Provide the (x, y) coordinate of the cell's center where the given text is located.  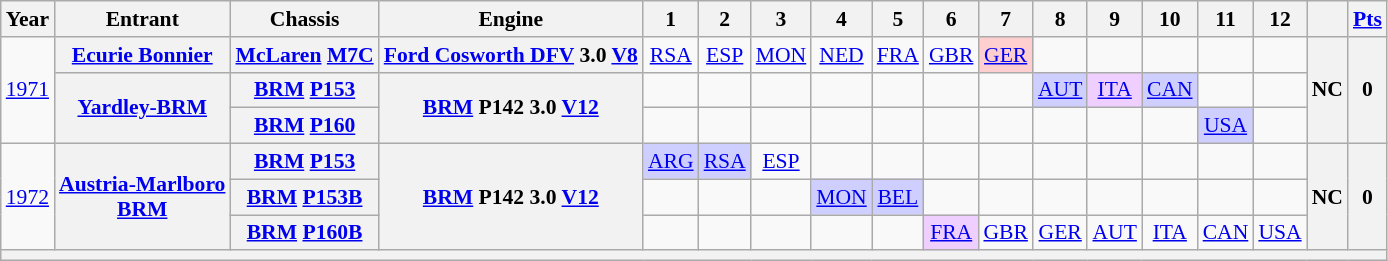
Engine (511, 19)
1971 (28, 90)
Yardley-BRM (142, 108)
BRM P160B (304, 233)
Year (28, 19)
Ecurie Bonnier (142, 55)
8 (1060, 19)
BEL (898, 197)
1972 (28, 198)
BRM P153B (304, 197)
9 (1114, 19)
Pts (1368, 19)
Entrant (142, 19)
3 (782, 19)
Austria-MarlboroBRM (142, 198)
Ford Cosworth DFV 3.0 V8 (511, 55)
4 (842, 19)
12 (1280, 19)
7 (1006, 19)
10 (1170, 19)
6 (952, 19)
5 (898, 19)
ARG (671, 162)
1 (671, 19)
Chassis (304, 19)
NED (842, 55)
BRM P160 (304, 126)
2 (725, 19)
11 (1226, 19)
McLaren M7C (304, 55)
